Locate the cell with the specified text and output its (X, Y) center coordinate. 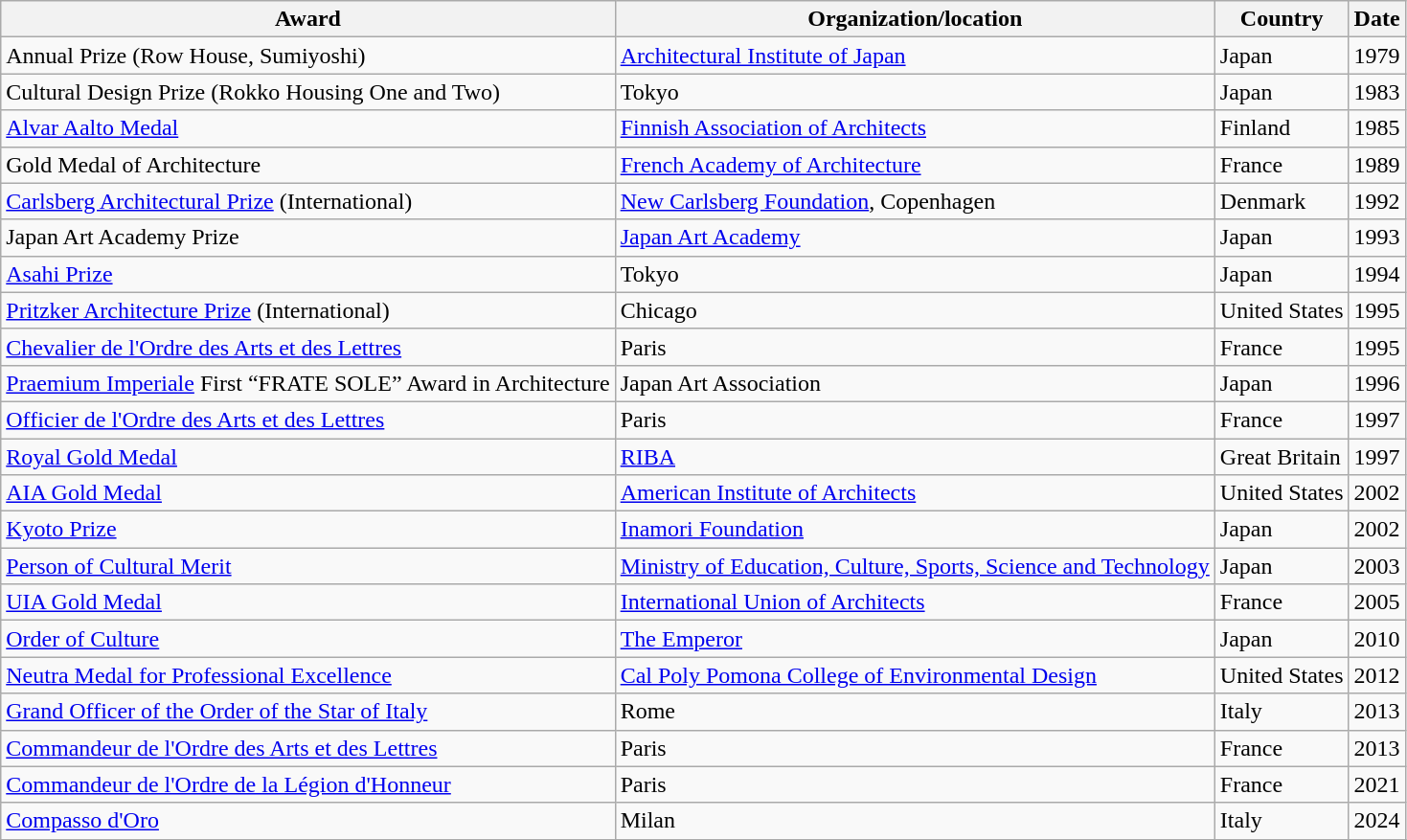
Date (1377, 19)
International Union of Architects (915, 602)
Order of Culture (308, 639)
Chevalier de l'Ordre des Arts et des Lettres (308, 347)
Country (1282, 19)
American Institute of Architects (915, 493)
UIA Gold Medal (308, 602)
Finland (1282, 128)
Praemium Imperiale First “FRATE SOLE” Award in Architecture (308, 383)
Architectural Institute of Japan (915, 56)
Royal Gold Medal (308, 457)
2005 (1377, 602)
Japan Art Association (915, 383)
2010 (1377, 639)
RIBA (915, 457)
Pritzker Architecture Prize (International) (308, 310)
Commandeur de l'Ordre de la Légion d'Honneur (308, 784)
Alvar Aalto Medal (308, 128)
1983 (1377, 92)
Denmark (1282, 201)
1993 (1377, 238)
French Academy of Architecture (915, 165)
New Carlsberg Foundation, Copenhagen (915, 201)
Grand Officer of the Order of the Star of Italy (308, 712)
Cultural Design Prize (Rokko Housing One and Two) (308, 92)
Compasso d'Oro (308, 821)
Inamori Foundation (915, 530)
1992 (1377, 201)
1989 (1377, 165)
1994 (1377, 274)
2003 (1377, 566)
Rome (915, 712)
Japan Art Academy (915, 238)
Cal Poly Pomona College of Environmental Design (915, 675)
Commandeur de l'Ordre des Arts et des Lettres (308, 748)
Carlsberg Architectural Prize (International) (308, 201)
AIA Gold Medal (308, 493)
Neutra Medal for Professional Excellence (308, 675)
The Emperor (915, 639)
2021 (1377, 784)
Asahi Prize (308, 274)
Ministry of Education, Culture, Sports, Science and Technology (915, 566)
1985 (1377, 128)
Finnish Association of Architects (915, 128)
2024 (1377, 821)
Kyoto Prize (308, 530)
Award (308, 19)
Chicago (915, 310)
1996 (1377, 383)
1979 (1377, 56)
Gold Medal of Architecture (308, 165)
Great Britain (1282, 457)
Organization/location (915, 19)
Officier de l'Ordre des Arts et des Lettres (308, 420)
Annual Prize (Row House, Sumiyoshi) (308, 56)
Japan Art Academy Prize (308, 238)
Milan (915, 821)
2012 (1377, 675)
Person of Cultural Merit (308, 566)
